Detect which cell encompasses the target text, then output its [x, y] center coordinate. 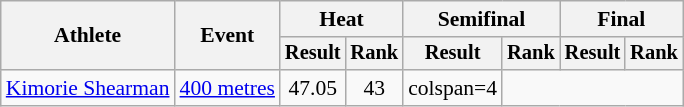
Final [622, 19]
47.05 [313, 88]
Event [228, 36]
43 [375, 88]
Heat [342, 19]
Kimorie Shearman [88, 88]
400 metres [228, 88]
colspan=4 [452, 88]
Semifinal [482, 19]
Athlete [88, 36]
